From the cell containing the given text, extract its center point as [x, y] coordinate. 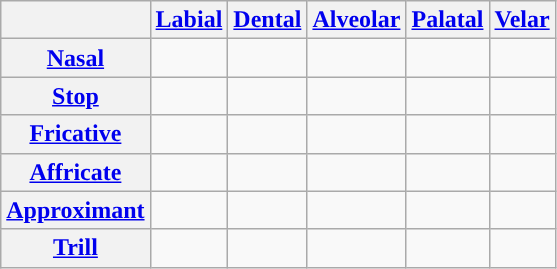
Nasal [76, 58]
Stop [76, 96]
Trill [76, 248]
Dental [268, 20]
Alveolar [356, 20]
Fricative [76, 134]
Affricate [76, 172]
Labial [189, 20]
Velar [522, 20]
Approximant [76, 210]
Palatal [448, 20]
